Determine the (x, y) coordinate at the center of the cell enclosing the given text.  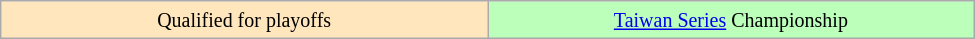
Qualified for playoffs (244, 20)
Taiwan Series Championship (732, 20)
